Identify which cell holds the provided text, then report its [x, y] central coordinate. 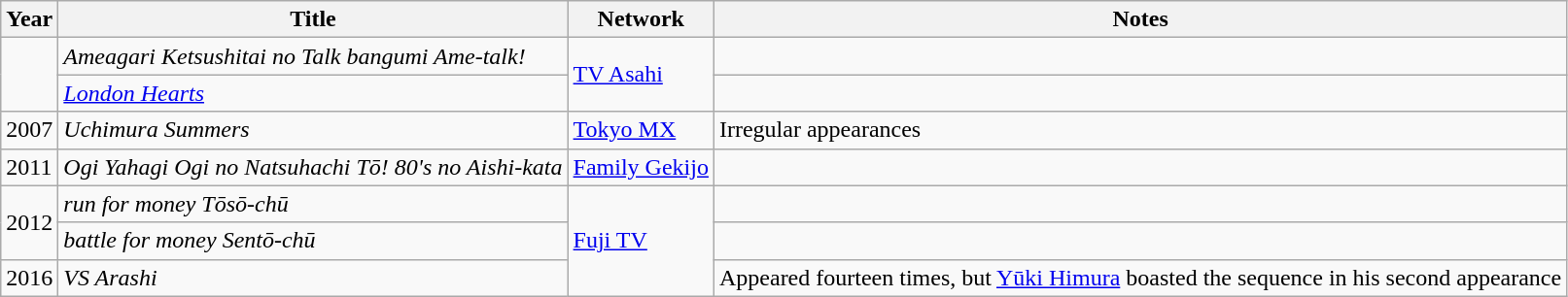
Title [313, 19]
Irregular appearances [1139, 130]
Uchimura Summers [313, 130]
VS Arashi [313, 278]
Year [29, 19]
Ameagari Ketsushitai no Talk bangumi Ame-talk! [313, 56]
battle for money Sentō-chū [313, 241]
London Hearts [313, 93]
Appeared fourteen times, but Yūki Himura boasted the sequence in his second appearance [1139, 278]
2012 [29, 222]
Network [641, 19]
TV Asahi [641, 75]
2011 [29, 167]
Notes [1139, 19]
Tokyo MX [641, 130]
2007 [29, 130]
run for money Tōsō-chū [313, 204]
2016 [29, 278]
Fuji TV [641, 241]
Family Gekijo [641, 167]
Ogi Yahagi Ogi no Natsuhachi Tō! 80's no Aishi-kata [313, 167]
